For the text-containing cell, return its midpoint in [X, Y] coordinate format. 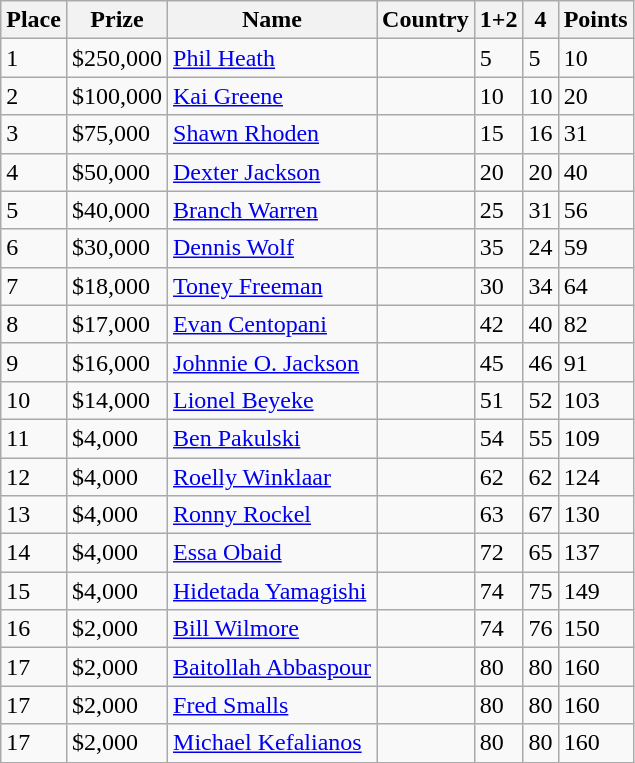
Ben Pakulski [272, 438]
59 [596, 248]
75 [540, 591]
Dexter Jackson [272, 172]
103 [596, 400]
Place [34, 20]
24 [540, 248]
Kai Greene [272, 96]
Roelly Winklaar [272, 477]
46 [540, 362]
Branch Warren [272, 210]
Hidetada Yamagishi [272, 591]
6 [34, 248]
1+2 [498, 20]
65 [540, 553]
$100,000 [116, 96]
67 [540, 515]
7 [34, 286]
Bill Wilmore [272, 629]
Points [596, 20]
Name [272, 20]
11 [34, 438]
Michael Kefalianos [272, 743]
Phil Heath [272, 58]
Fred Smalls [272, 705]
Baitollah Abbaspour [272, 667]
51 [498, 400]
Ronny Rockel [272, 515]
12 [34, 477]
$40,000 [116, 210]
63 [498, 515]
Dennis Wolf [272, 248]
2 [34, 96]
109 [596, 438]
55 [540, 438]
$75,000 [116, 134]
$250,000 [116, 58]
Essa Obaid [272, 553]
3 [34, 134]
76 [540, 629]
54 [498, 438]
$50,000 [116, 172]
Toney Freeman [272, 286]
64 [596, 286]
$16,000 [116, 362]
Lionel Beyeke [272, 400]
Prize [116, 20]
Johnnie O. Jackson [272, 362]
13 [34, 515]
35 [498, 248]
34 [540, 286]
9 [34, 362]
Evan Centopani [272, 324]
8 [34, 324]
$17,000 [116, 324]
25 [498, 210]
150 [596, 629]
72 [498, 553]
45 [498, 362]
Country [426, 20]
91 [596, 362]
30 [498, 286]
137 [596, 553]
$18,000 [116, 286]
56 [596, 210]
124 [596, 477]
14 [34, 553]
Shawn Rhoden [272, 134]
1 [34, 58]
149 [596, 591]
82 [596, 324]
52 [540, 400]
130 [596, 515]
$30,000 [116, 248]
$14,000 [116, 400]
42 [498, 324]
